Find where the given text appears and provide that cell's center as (x, y) coordinate. 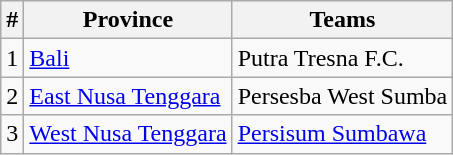
2 (12, 96)
Teams (342, 20)
Province (128, 20)
Persesba West Sumba (342, 96)
3 (12, 134)
Bali (128, 58)
Persisum Sumbawa (342, 134)
Putra Tresna F.C. (342, 58)
West Nusa Tenggara (128, 134)
East Nusa Tenggara (128, 96)
1 (12, 58)
# (12, 20)
